Scan for the cell matching the given text and deliver its (X, Y) coordinate at center. 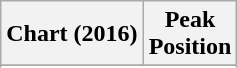
PeakPosition (190, 34)
Chart (2016) (72, 34)
